Return [x, y] of the center of cell containing provided text 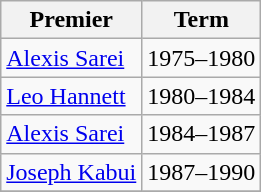
Premier [72, 20]
Leo Hannett [72, 96]
Term [202, 20]
1975–1980 [202, 58]
1984–1987 [202, 134]
1987–1990 [202, 172]
Joseph Kabui [72, 172]
1980–1984 [202, 96]
